Locate the cell with the specified text and output its [X, Y] center coordinate. 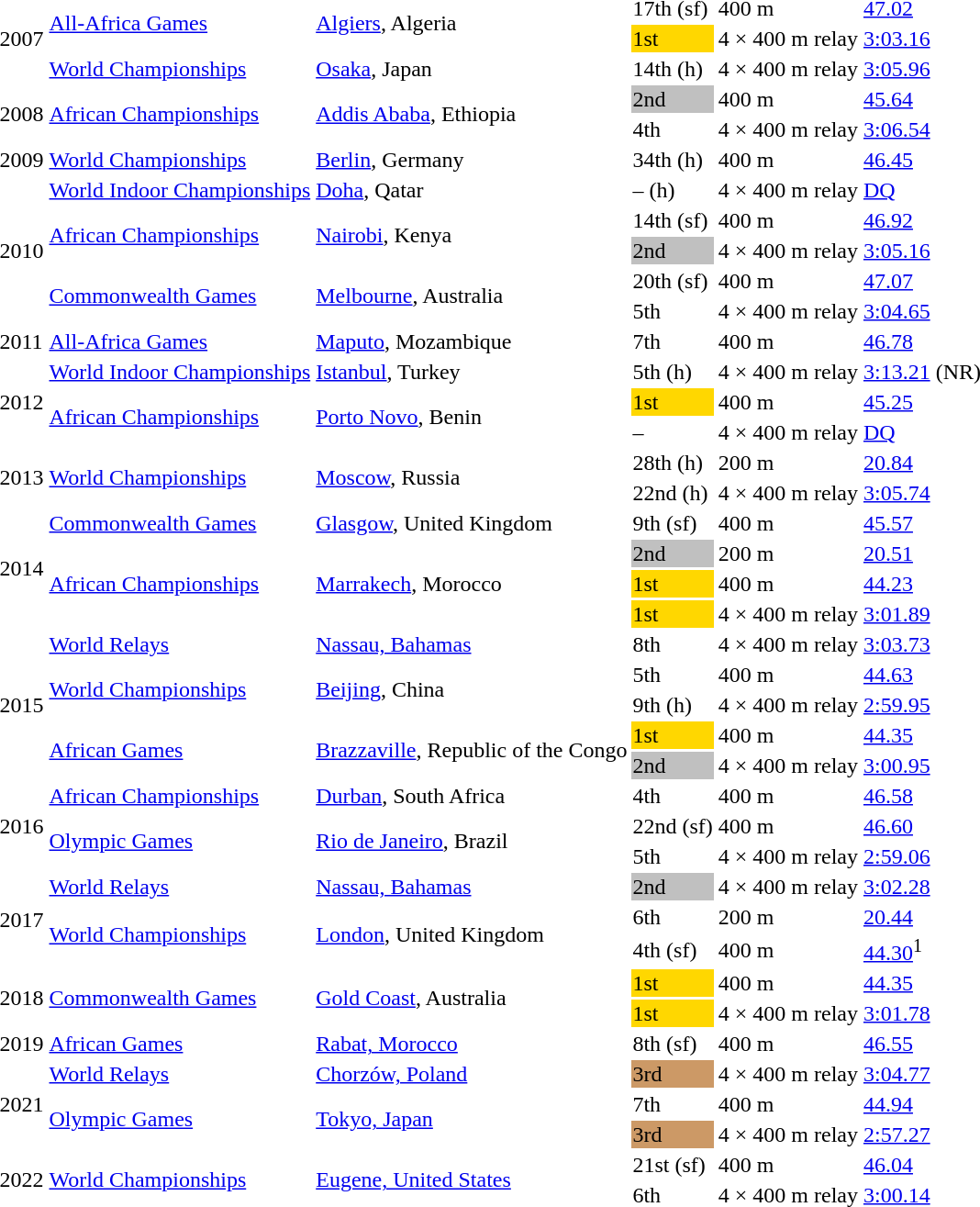
London, United Kingdom [472, 934]
Marrakech, Morocco [472, 584]
Istanbul, Turkey [472, 372]
Tokyo, Japan [472, 1120]
Durban, South Africa [472, 796]
21st (sf) [673, 1165]
28th (h) [673, 463]
Rabat, Morocco [472, 1044]
Brazzaville, Republic of the Congo [472, 751]
Chorzów, Poland [472, 1074]
– (h) [673, 190]
Melbourne, Australia [472, 296]
Osaka, Japan [472, 69]
Moscow, Russia [472, 477]
9th (sf) [673, 523]
5th (h) [673, 372]
– [673, 432]
Glasgow, United Kingdom [472, 523]
9th (h) [673, 705]
22nd (sf) [673, 826]
14th (h) [673, 69]
Porto Novo, Benin [472, 417]
8th [673, 644]
6th [673, 917]
34th (h) [673, 160]
8th (sf) [673, 1044]
Maputo, Mozambique [472, 341]
22nd (h) [673, 493]
Rio de Janeiro, Brazil [472, 841]
Doha, Qatar [472, 190]
All-Africa Games [180, 341]
Berlin, Germany [472, 160]
Gold Coast, Australia [472, 999]
20th (sf) [673, 281]
Addis Ababa, Ethiopia [472, 114]
Nairobi, Kenya [472, 235]
Beijing, China [472, 690]
4th (sf) [673, 950]
14th (sf) [673, 220]
